Scan for the cell matching the given text and deliver its [x, y] coordinate at center. 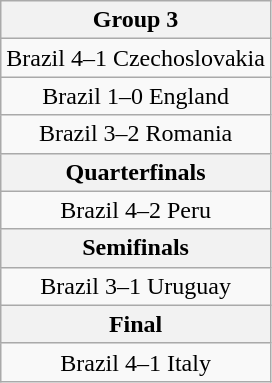
Brazil 3–1 Uruguay [136, 286]
Brazil 4–1 Italy [136, 362]
Group 3 [136, 20]
Brazil 4–1 Czechoslovakia [136, 58]
Semifinals [136, 248]
Quarterfinals [136, 172]
Brazil 4–2 Peru [136, 210]
Final [136, 324]
Brazil 1–0 England [136, 96]
Brazil 3–2 Romania [136, 134]
